Pinpoint the cell where the given text exists, returning its (X, Y) midpoint coordinate. 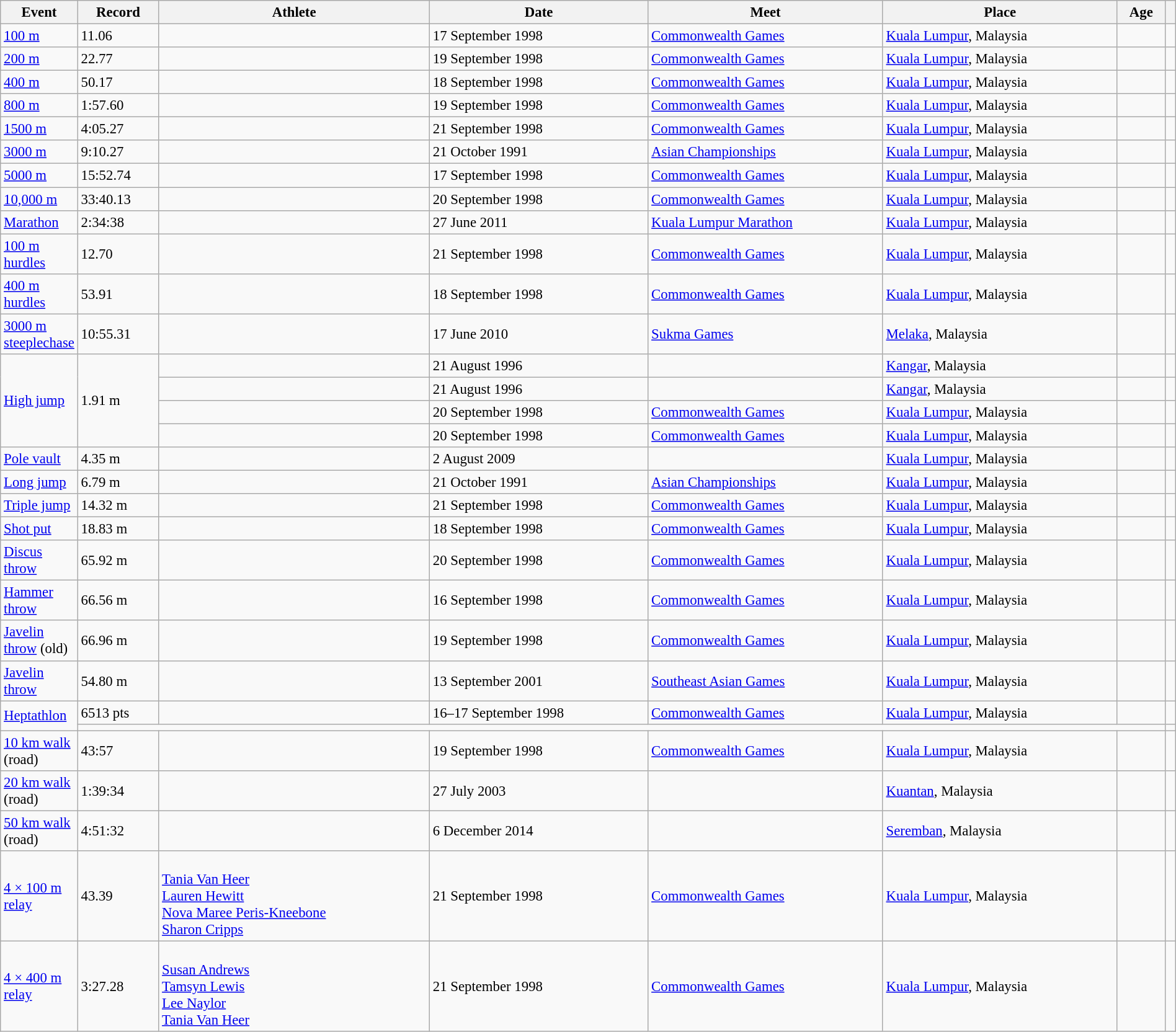
4 × 100 m relay (39, 896)
Susan AndrewsTamsyn LewisLee NaylorTania Van Heer (294, 986)
4 × 400 m relay (39, 986)
Melaka, Malaysia (1000, 334)
1:39:34 (118, 791)
9:10.27 (118, 152)
6 December 2014 (538, 831)
27 July 2003 (538, 791)
Marathon (39, 222)
4:51:32 (118, 831)
2 August 2009 (538, 459)
Kuantan, Malaysia (1000, 791)
1500 m (39, 129)
6513 pts (118, 713)
6.79 m (118, 483)
Meet (765, 12)
4.35 m (118, 459)
Triple jump (39, 505)
13 September 2001 (538, 681)
400 m hurdles (39, 294)
65.92 m (118, 561)
10 km walk (road) (39, 750)
Kuala Lumpur Marathon (765, 222)
4:05.27 (118, 129)
27 June 2011 (538, 222)
43.39 (118, 896)
Event (39, 12)
Place (1000, 12)
2:34:38 (118, 222)
11.06 (118, 36)
10:55.31 (118, 334)
Heptathlon (39, 716)
16 September 1998 (538, 600)
3:27.28 (118, 986)
Date (538, 12)
Pole vault (39, 459)
18.83 m (118, 529)
Athlete (294, 12)
Tania Van HeerLauren HewittNova Maree Peris-KneeboneSharon Cripps (294, 896)
200 m (39, 59)
14.32 m (118, 505)
High jump (39, 401)
5000 m (39, 176)
43:57 (118, 750)
Shot put (39, 529)
1.91 m (118, 401)
22.77 (118, 59)
100 m (39, 36)
16–17 September 1998 (538, 713)
Long jump (39, 483)
66.56 m (118, 600)
54.80 m (118, 681)
Javelin throw (39, 681)
10,000 m (39, 199)
15:52.74 (118, 176)
50.17 (118, 82)
Southeast Asian Games (765, 681)
Age (1141, 12)
17 June 2010 (538, 334)
33:40.13 (118, 199)
400 m (39, 82)
50 km walk (road) (39, 831)
3000 m steeplechase (39, 334)
800 m (39, 105)
Sukma Games (765, 334)
Seremban, Malaysia (1000, 831)
Record (118, 12)
1:57.60 (118, 105)
Javelin throw (old) (39, 641)
3000 m (39, 152)
Hammer throw (39, 600)
Discus throw (39, 561)
100 m hurdles (39, 254)
53.91 (118, 294)
66.96 m (118, 641)
20 km walk (road) (39, 791)
12.70 (118, 254)
